Search for the cell housing the specified text and yield its (X, Y) center coordinate. 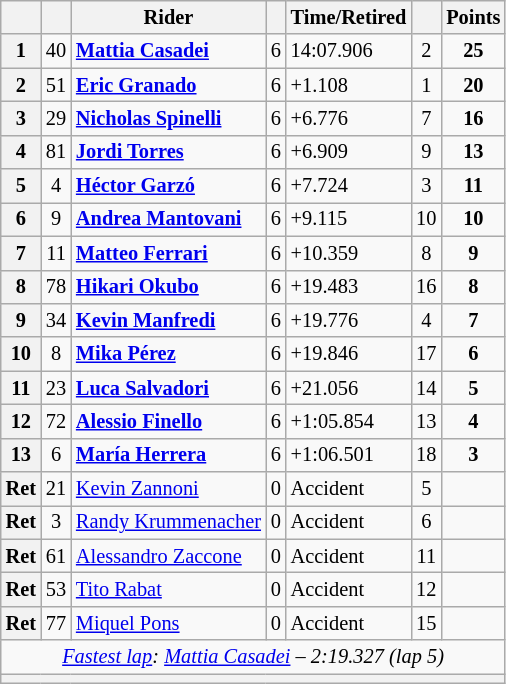
Rider (168, 17)
18 (426, 455)
Tito Rabat (168, 589)
23 (56, 388)
17 (426, 354)
+10.359 (349, 253)
61 (56, 556)
Randy Krummenacher (168, 522)
Kevin Zannoni (168, 489)
34 (56, 320)
Hikari Okubo (168, 287)
51 (56, 85)
21 (56, 489)
+6.776 (349, 118)
20 (473, 85)
14 (426, 388)
Nicholas Spinelli (168, 118)
+1.108 (349, 85)
Mika Pérez (168, 354)
77 (56, 623)
Matteo Ferrari (168, 253)
14:07.906 (349, 51)
Alessandro Zaccone (168, 556)
Time/Retired (349, 17)
+21.056 (349, 388)
Eric Granado (168, 85)
+9.115 (349, 219)
Fastest lap: Mattia Casadei – 2:19.327 (lap 5) (254, 657)
40 (56, 51)
72 (56, 421)
Kevin Manfredi (168, 320)
+7.724 (349, 186)
+19.846 (349, 354)
15 (426, 623)
Andrea Mantovani (168, 219)
+19.483 (349, 287)
+1:06.501 (349, 455)
25 (473, 51)
+19.776 (349, 320)
+1:05.854 (349, 421)
29 (56, 118)
María Herrera (168, 455)
78 (56, 287)
Luca Salvadori (168, 388)
Héctor Garzó (168, 186)
Alessio Finello (168, 421)
Points (473, 17)
+6.909 (349, 152)
53 (56, 589)
Jordi Torres (168, 152)
Miquel Pons (168, 623)
81 (56, 152)
Mattia Casadei (168, 51)
